Provide the [X, Y] coordinate of the cell's center where the given text is located.  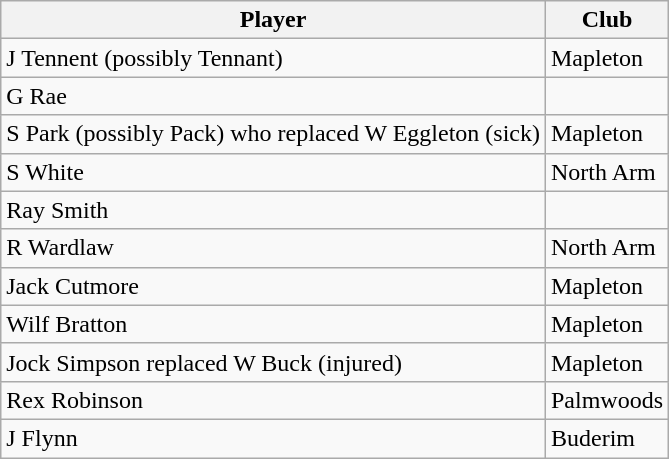
R Wardlaw [274, 248]
Buderim [606, 438]
Club [606, 20]
Ray Smith [274, 210]
Jock Simpson replaced W Buck (injured) [274, 362]
S White [274, 172]
J Tennent (possibly Tennant) [274, 58]
Palmwoods [606, 400]
Player [274, 20]
G Rae [274, 96]
Wilf Bratton [274, 324]
J Flynn [274, 438]
Rex Robinson [274, 400]
S Park (possibly Pack) who replaced W Eggleton (sick) [274, 134]
Jack Cutmore [274, 286]
